Identify which cell holds the provided text, then report its (X, Y) central coordinate. 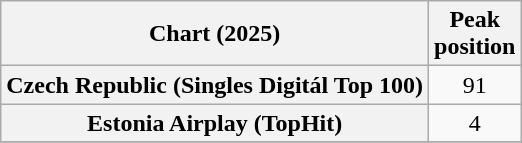
Chart (2025) (215, 34)
Estonia Airplay (TopHit) (215, 123)
Peakposition (475, 34)
Czech Republic (Singles Digitál Top 100) (215, 85)
91 (475, 85)
4 (475, 123)
